Provide the (x, y) coordinate of the cell's center where the given text is located.  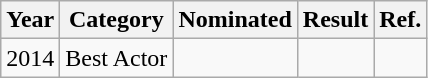
Year (30, 20)
2014 (30, 58)
Category (116, 20)
Result (335, 20)
Best Actor (116, 58)
Nominated (235, 20)
Ref. (400, 20)
